Pinpoint the cell where the given text exists, returning its (x, y) midpoint coordinate. 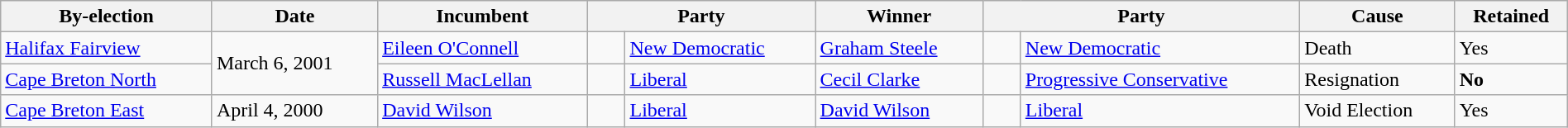
Incumbent (483, 17)
Graham Steele (899, 48)
No (1511, 79)
Cecil Clarke (899, 79)
Cape Breton North (107, 79)
By-election (107, 17)
Cause (1378, 17)
Retained (1511, 17)
Cape Breton East (107, 111)
April 4, 2000 (294, 111)
Death (1378, 48)
Russell MacLellan (483, 79)
March 6, 2001 (294, 64)
Date (294, 17)
Eileen O'Connell (483, 48)
Halifax Fairview (107, 48)
Progressive Conservative (1159, 79)
Resignation (1378, 79)
Void Election (1378, 111)
Winner (899, 17)
